Locate the cell with the specified text and output its [X, Y] center coordinate. 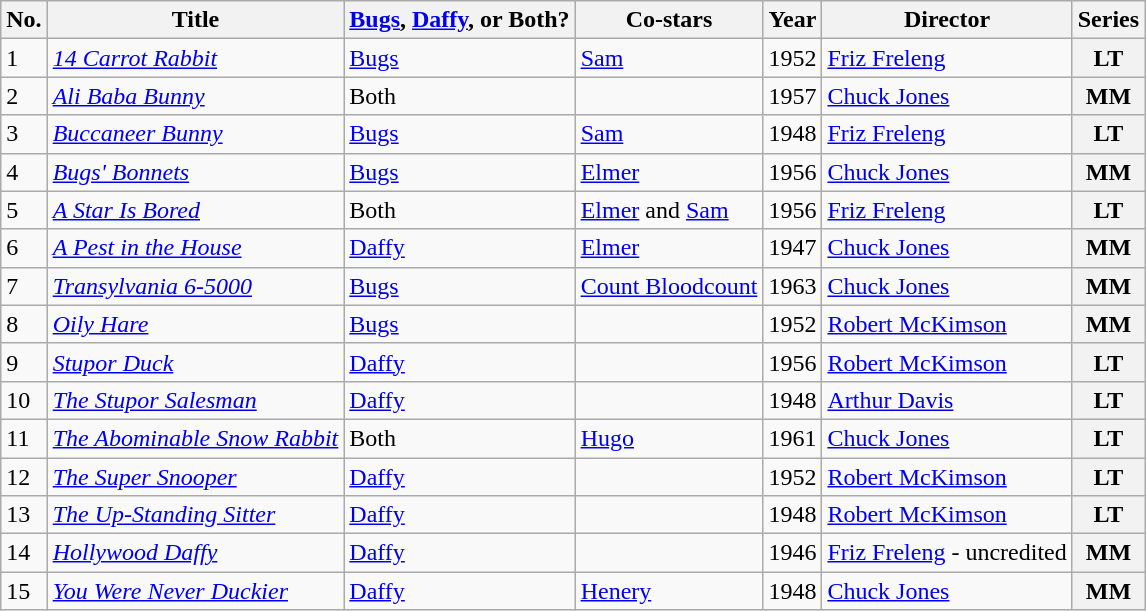
No. [24, 20]
Henery [669, 591]
A Star Is Bored [196, 210]
Oily Hare [196, 324]
5 [24, 210]
3 [24, 134]
Stupor Duck [196, 362]
1946 [792, 553]
Arthur Davis [947, 400]
11 [24, 438]
1957 [792, 96]
4 [24, 172]
You Were Never Duckier [196, 591]
14 Carrot Rabbit [196, 58]
2 [24, 96]
Year [792, 20]
Buccaneer Bunny [196, 134]
14 [24, 553]
12 [24, 477]
Co-stars [669, 20]
7 [24, 286]
Director [947, 20]
Series [1108, 20]
Hollywood Daffy [196, 553]
The Up-Standing Sitter [196, 515]
8 [24, 324]
Elmer and Sam [669, 210]
6 [24, 248]
10 [24, 400]
15 [24, 591]
1963 [792, 286]
Friz Freleng - uncredited [947, 553]
The Abominable Snow Rabbit [196, 438]
Bugs' Bonnets [196, 172]
1 [24, 58]
Hugo [669, 438]
Title [196, 20]
A Pest in the House [196, 248]
Ali Baba Bunny [196, 96]
The Stupor Salesman [196, 400]
Count Bloodcount [669, 286]
Transylvania 6-5000 [196, 286]
Bugs, Daffy, or Both? [460, 20]
1961 [792, 438]
1947 [792, 248]
13 [24, 515]
9 [24, 362]
The Super Snooper [196, 477]
